Locate the cell with the specified text and output its [X, Y] center coordinate. 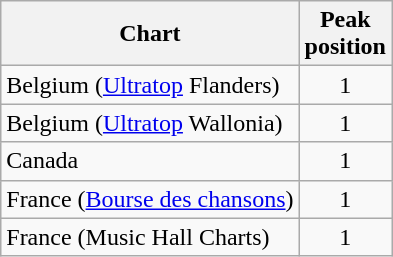
France (Bourse des chansons) [150, 199]
France (Music Hall Charts) [150, 237]
Belgium (Ultratop Flanders) [150, 85]
Chart [150, 34]
Belgium (Ultratop Wallonia) [150, 123]
Canada [150, 161]
Peakposition [345, 34]
